Return [x, y] of the center of cell containing provided text 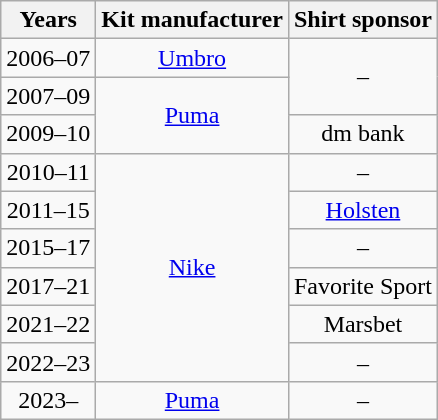
Shirt sponsor [362, 20]
Favorite Sport [362, 286]
2006–07 [48, 58]
Holsten [362, 210]
2011–15 [48, 210]
2021–22 [48, 324]
2022–23 [48, 362]
Nike [192, 267]
2017–21 [48, 286]
Kit manufacturer [192, 20]
Umbro [192, 58]
2009–10 [48, 134]
2007–09 [48, 96]
Years [48, 20]
2023– [48, 400]
dm bank [362, 134]
Marsbet [362, 324]
2010–11 [48, 172]
2015–17 [48, 248]
